Find where the given text appears and provide that cell's center as (x, y) coordinate. 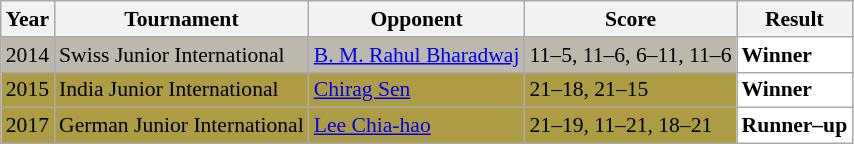
Runner–up (794, 126)
Swiss Junior International (182, 55)
German Junior International (182, 126)
Result (794, 19)
Year (28, 19)
Chirag Sen (417, 90)
11–5, 11–6, 6–11, 11–6 (631, 55)
2014 (28, 55)
B. M. Rahul Bharadwaj (417, 55)
2015 (28, 90)
Lee Chia-hao (417, 126)
Score (631, 19)
2017 (28, 126)
Opponent (417, 19)
India Junior International (182, 90)
21–18, 21–15 (631, 90)
Tournament (182, 19)
21–19, 11–21, 18–21 (631, 126)
